Search for the cell housing the specified text and yield its (X, Y) center coordinate. 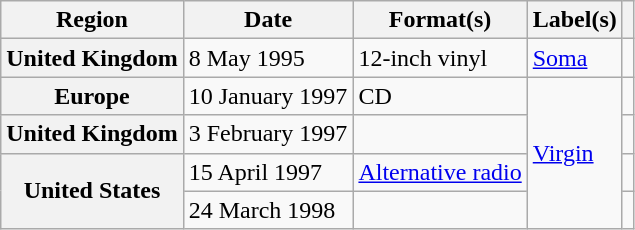
10 January 1997 (268, 96)
Soma (574, 58)
3 February 1997 (268, 134)
Europe (92, 96)
United States (92, 191)
Alternative radio (440, 172)
24 March 1998 (268, 210)
Format(s) (440, 20)
Label(s) (574, 20)
8 May 1995 (268, 58)
Date (268, 20)
CD (440, 96)
Region (92, 20)
12-inch vinyl (440, 58)
Virgin (574, 153)
15 April 1997 (268, 172)
